Pinpoint the cell where the given text exists, returning its [x, y] midpoint coordinate. 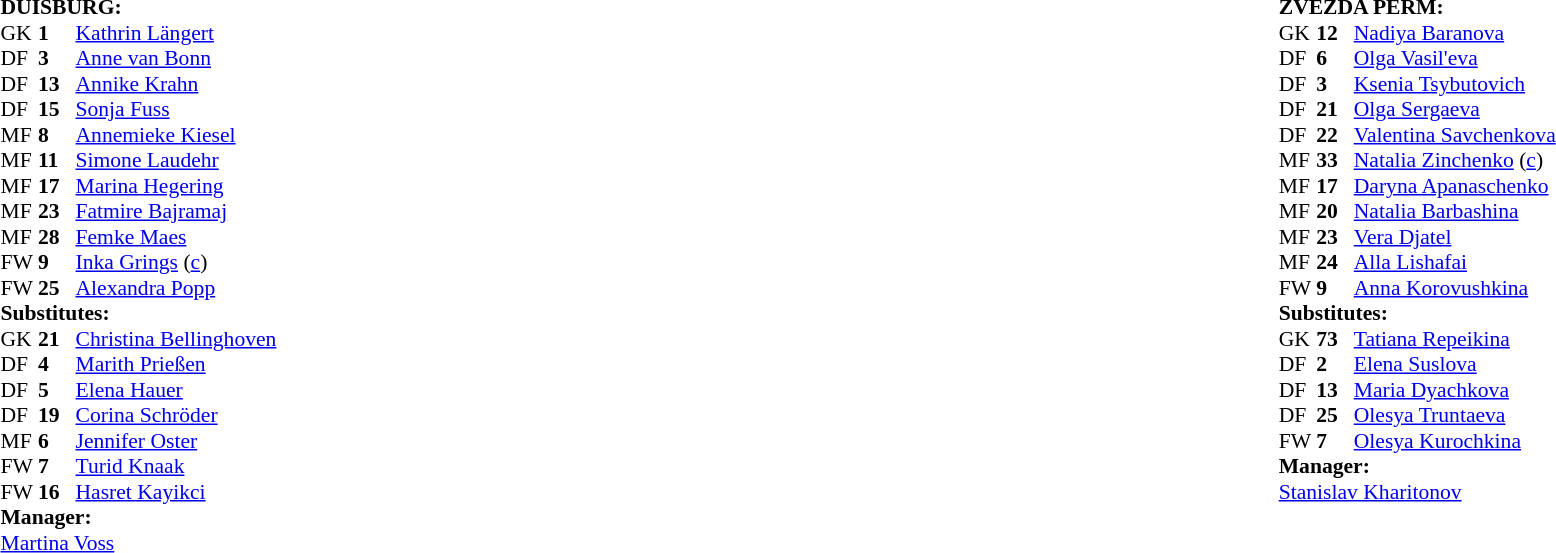
Hasret Kayikci [176, 492]
Natalia Zinchenko (c) [1455, 161]
Tatiana Repeikina [1455, 339]
Christina Bellinghoven [176, 339]
Elena Suslova [1455, 365]
Alla Lishafai [1455, 263]
Turid Knaak [176, 467]
33 [1335, 161]
Natalia Barbashina [1455, 211]
Daryna Apanaschenko [1455, 186]
Inka Grings (c) [176, 263]
8 [57, 135]
2 [1335, 365]
Olga Vasil'eva [1455, 59]
Jennifer Oster [176, 441]
Femke Maes [176, 237]
Annike Krahn [176, 84]
Nadiya Baranova [1455, 33]
1 [57, 33]
Marina Hegering [176, 186]
Marith Prießen [176, 365]
Olesya Truntaeva [1455, 415]
12 [1335, 33]
24 [1335, 263]
73 [1335, 339]
Stanislav Kharitonov [1418, 492]
Anne van Bonn [176, 59]
Annemieke Kiesel [176, 135]
Olga Sergaeva [1455, 109]
Vera Djatel [1455, 237]
Elena Hauer [176, 390]
5 [57, 390]
Kathrin Längert [176, 33]
15 [57, 109]
11 [57, 161]
Sonja Fuss [176, 109]
19 [57, 415]
Simone Laudehr [176, 161]
Olesya Kurochkina [1455, 441]
Corina Schröder [176, 415]
Valentina Savchenkova [1455, 135]
Anna Korovushkina [1455, 288]
Maria Dyachkova [1455, 390]
4 [57, 365]
Ksenia Tsybutovich [1455, 84]
Fatmire Bajramaj [176, 211]
22 [1335, 135]
20 [1335, 211]
Alexandra Popp [176, 288]
28 [57, 237]
16 [57, 492]
